From the cell containing the given text, extract its center point as [X, Y] coordinate. 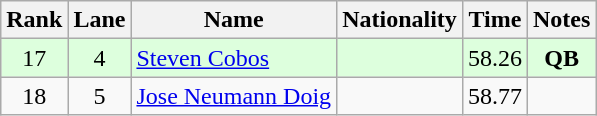
4 [100, 58]
58.77 [494, 96]
Lane [100, 20]
QB [561, 58]
18 [34, 96]
Steven Cobos [234, 58]
Nationality [400, 20]
58.26 [494, 58]
Notes [561, 20]
17 [34, 58]
Time [494, 20]
Jose Neumann Doig [234, 96]
Rank [34, 20]
5 [100, 96]
Name [234, 20]
